Scan for the cell matching the given text and deliver its [x, y] coordinate at center. 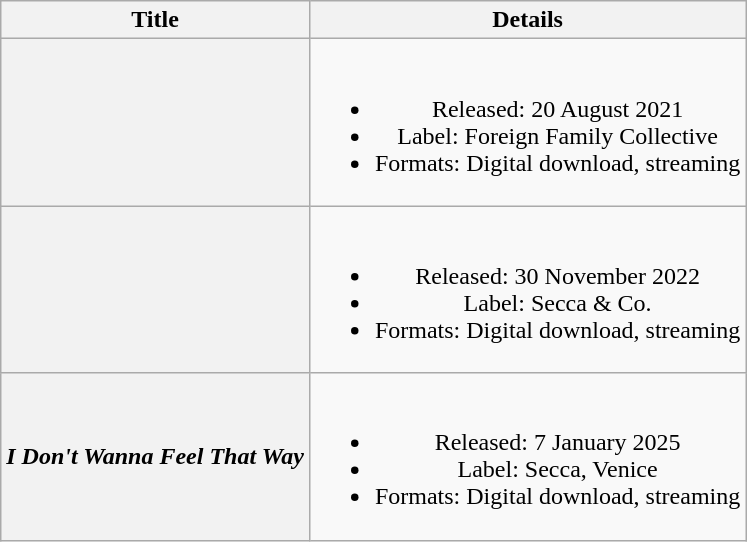
I Don't Wanna Feel That Way [156, 456]
Released: 7 January 2025Label: Secca, VeniceFormats: Digital download, streaming [527, 456]
Title [156, 20]
Released: 20 August 2021Label: Foreign Family CollectiveFormats: Digital download, streaming [527, 122]
Released: 30 November 2022Label: Secca & Co.Formats: Digital download, streaming [527, 290]
Details [527, 20]
